Identify which cell holds the provided text, then report its [x, y] central coordinate. 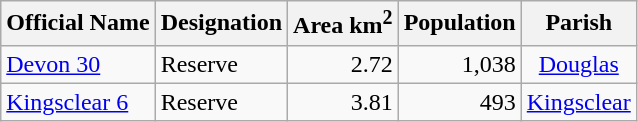
Kingsclear [578, 102]
Parish [578, 24]
Area km2 [344, 24]
Official Name [78, 24]
Kingsclear 6 [78, 102]
Designation [221, 24]
Population [460, 24]
Devon 30 [78, 64]
Douglas [578, 64]
493 [460, 102]
1,038 [460, 64]
3.81 [344, 102]
2.72 [344, 64]
